Return (X, Y) of the center of cell containing provided text 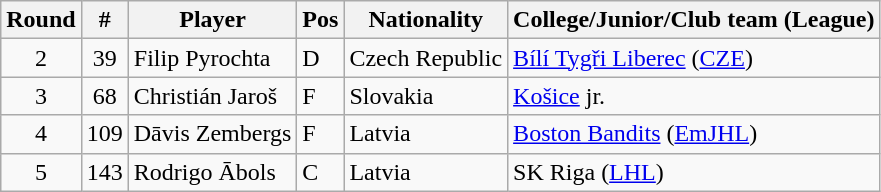
143 (104, 172)
3 (41, 96)
Pos (320, 20)
# (104, 20)
4 (41, 134)
Košice jr. (694, 96)
College/Junior/Club team (League) (694, 20)
Dāvis Zembergs (212, 134)
109 (104, 134)
Czech Republic (426, 58)
5 (41, 172)
D (320, 58)
Player (212, 20)
68 (104, 96)
Boston Bandits (EmJHL) (694, 134)
Rodrigo Ābols (212, 172)
Bílí Tygři Liberec (CZE) (694, 58)
Christián Jaroš (212, 96)
39 (104, 58)
Filip Pyrochta (212, 58)
Round (41, 20)
SK Riga (LHL) (694, 172)
Slovakia (426, 96)
C (320, 172)
Nationality (426, 20)
2 (41, 58)
